Return (X, Y) of the center of cell containing provided text 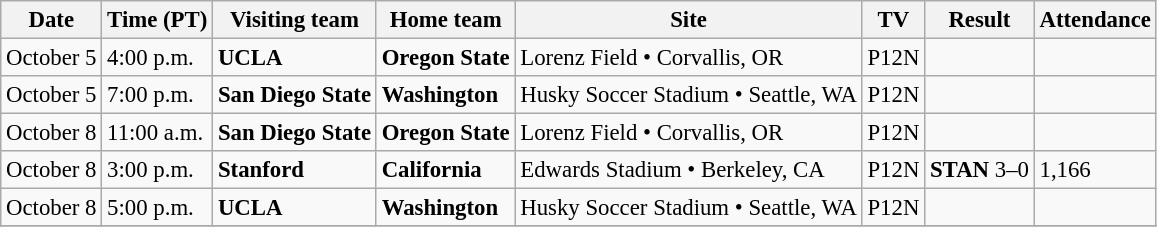
11:00 a.m. (158, 133)
Date (52, 20)
Attendance (1095, 20)
1,166 (1095, 170)
California (446, 170)
Time (PT) (158, 20)
Stanford (295, 170)
Home team (446, 20)
Visiting team (295, 20)
4:00 p.m. (158, 58)
Site (688, 20)
TV (894, 20)
7:00 p.m. (158, 95)
5:00 p.m. (158, 208)
STAN 3–0 (980, 170)
3:00 p.m. (158, 170)
Result (980, 20)
Edwards Stadium • Berkeley, CA (688, 170)
